Pinpoint the cell where the given text exists, returning its (x, y) midpoint coordinate. 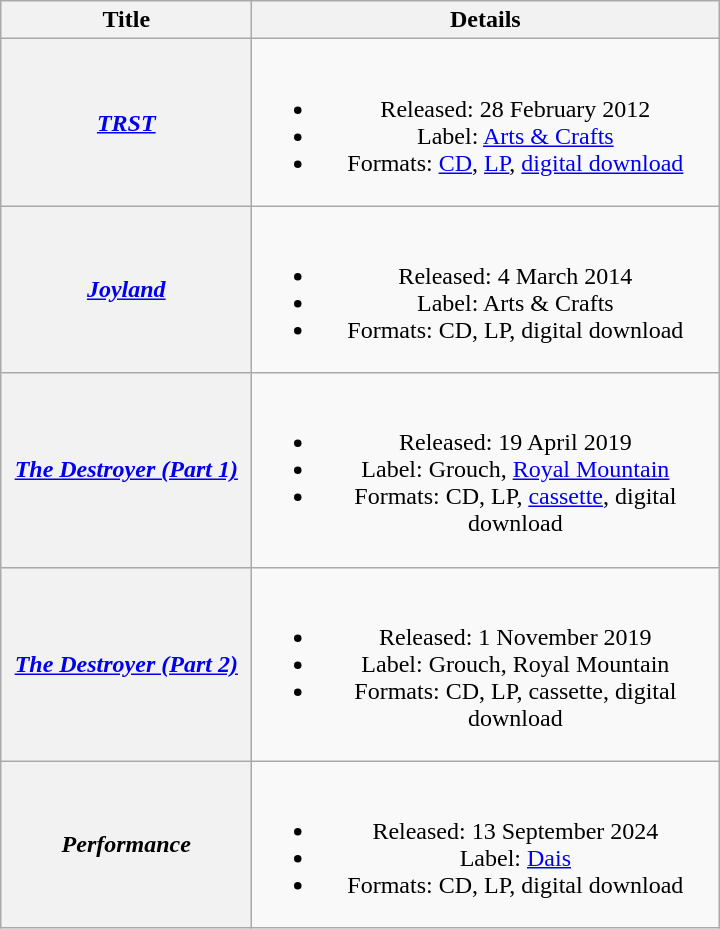
Performance (126, 844)
Details (486, 20)
TRST (126, 122)
Released: 1 November 2019Label: Grouch, Royal MountainFormats: CD, LP, cassette, digital download (486, 664)
Released: 13 September 2024Label: DaisFormats: CD, LP, digital download (486, 844)
The Destroyer (Part 2) (126, 664)
Joyland (126, 290)
The Destroyer (Part 1) (126, 470)
Released: 4 March 2014Label: Arts & CraftsFormats: CD, LP, digital download (486, 290)
Released: 19 April 2019Label: Grouch, Royal MountainFormats: CD, LP, cassette, digital download (486, 470)
Released: 28 February 2012Label: Arts & CraftsFormats: CD, LP, digital download (486, 122)
Title (126, 20)
